Pinpoint the cell where the given text exists, returning its (X, Y) midpoint coordinate. 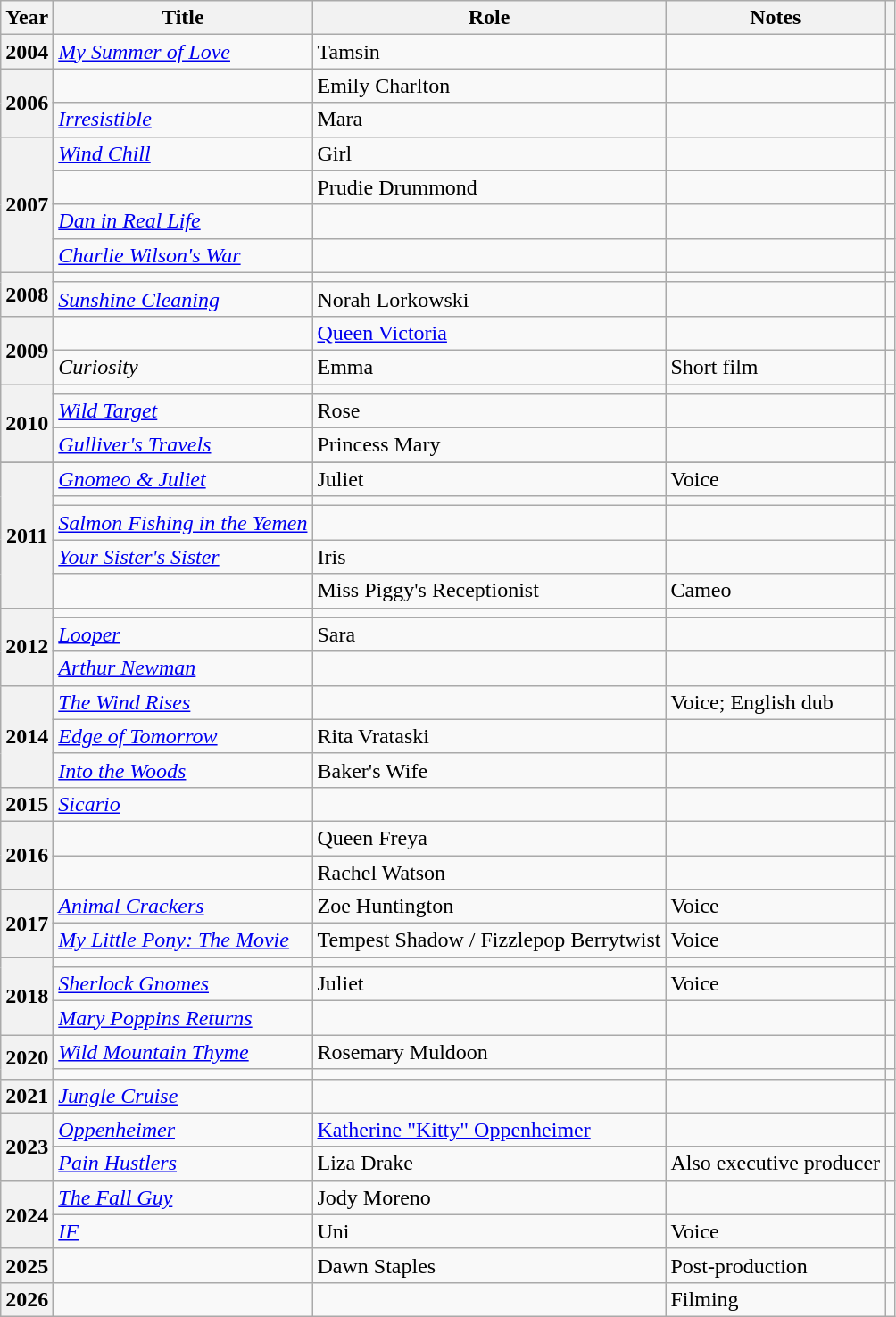
Looper (183, 634)
Oppenheimer (183, 1130)
Gnomeo & Juliet (183, 479)
Wild Target (183, 411)
Gulliver's Travels (183, 445)
Rita Vrataski (489, 736)
Your Sister's Sister (183, 557)
Short film (776, 367)
Jody Moreno (489, 1197)
Uni (489, 1231)
Sunshine Cleaning (183, 299)
Sara (489, 634)
2025 (27, 1265)
Princess Mary (489, 445)
2009 (27, 350)
2014 (27, 736)
Rosemary Muldoon (489, 1052)
Dawn Staples (489, 1265)
2023 (27, 1147)
The Fall Guy (183, 1197)
Dan in Real Life (183, 221)
Rachel Watson (489, 872)
Liza Drake (489, 1164)
Also executive producer (776, 1164)
IF (183, 1231)
Notes (776, 18)
2018 (27, 996)
2008 (27, 294)
Edge of Tomorrow (183, 736)
Emily Charlton (489, 86)
Mary Poppins Returns (183, 1018)
Role (489, 18)
2024 (27, 1214)
Arthur Newman (183, 668)
Katherine "Kitty" Oppenheimer (489, 1130)
Baker's Wife (489, 770)
Irresistible (183, 120)
Curiosity (183, 367)
Queen Victoria (489, 333)
Post-production (776, 1265)
Cameo (776, 591)
2026 (27, 1299)
Queen Freya (489, 838)
2021 (27, 1096)
Pain Hustlers (183, 1164)
Into the Woods (183, 770)
Mara (489, 120)
Zoe Huntington (489, 907)
2017 (27, 924)
My Summer of Love (183, 52)
Prudie Drummond (489, 187)
2010 (27, 423)
Title (183, 18)
Rose (489, 411)
Jungle Cruise (183, 1096)
Charlie Wilson's War (183, 255)
Emma (489, 367)
2012 (27, 646)
The Wind Rises (183, 702)
Wild Mountain Thyme (183, 1052)
Voice; English dub (776, 702)
Tamsin (489, 52)
2006 (27, 103)
Sherlock Gnomes (183, 984)
2020 (27, 1056)
2004 (27, 52)
Sicario (183, 804)
Miss Piggy's Receptionist (489, 591)
Norah Lorkowski (489, 299)
Wind Chill (183, 153)
Salmon Fishing in the Yemen (183, 523)
Girl (489, 153)
2015 (27, 804)
2007 (27, 204)
Tempest Shadow / Fizzlepop Berrytwist (489, 940)
Iris (489, 557)
Animal Crackers (183, 907)
2016 (27, 855)
2011 (27, 535)
My Little Pony: The Movie (183, 940)
Year (27, 18)
Filming (776, 1299)
